Output the (X, Y) coordinate of the center of the cell containing the given text.  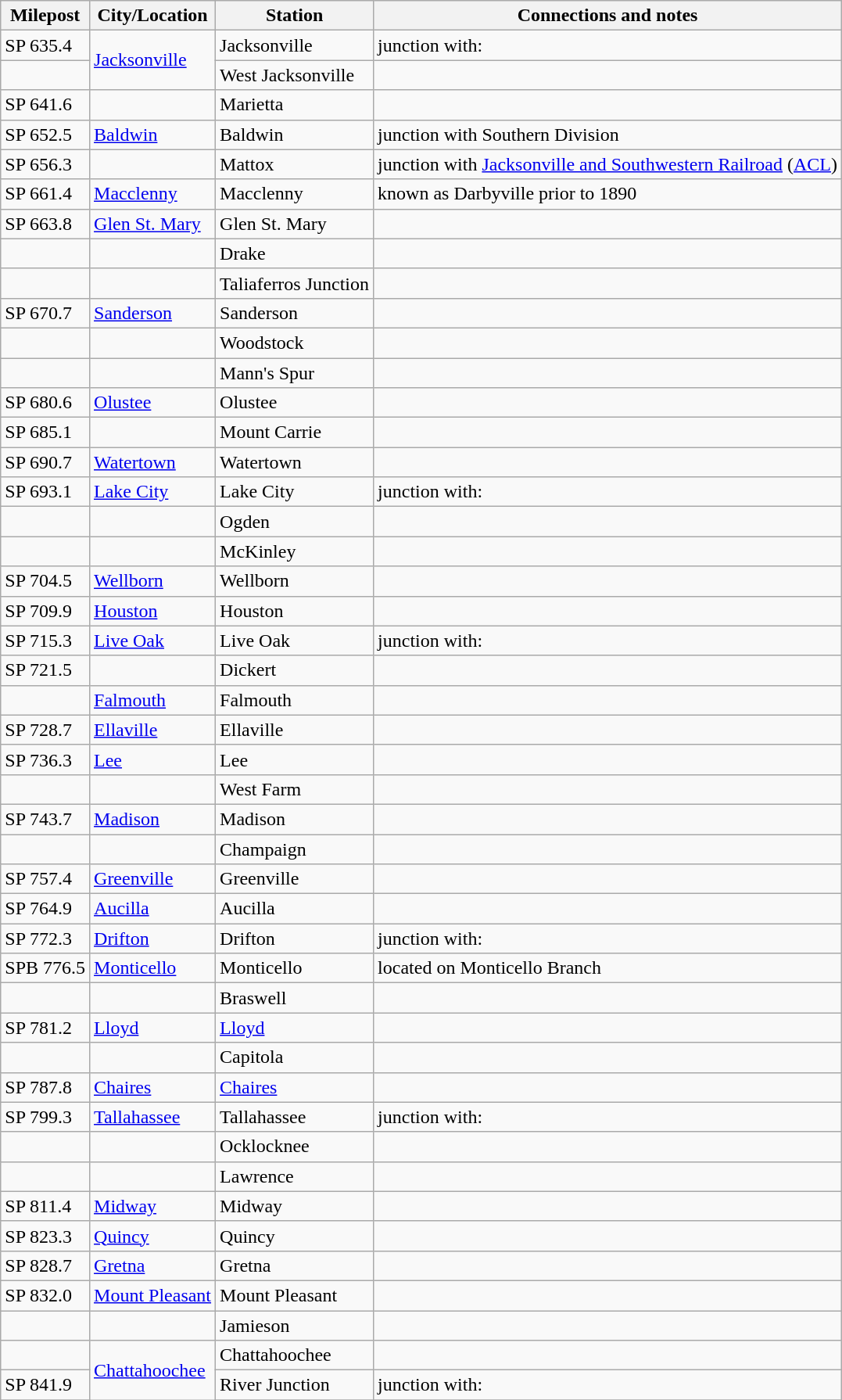
Lawrence (295, 1176)
West Farm (295, 789)
Marietta (295, 105)
junction with Southern Division (608, 135)
SP 680.6 (45, 403)
SP 799.3 (45, 1117)
SP 685.1 (45, 433)
Taliaferros Junction (295, 283)
Station (295, 16)
Dickert (295, 670)
SP 772.3 (45, 939)
River Junction (295, 1385)
Mount Carrie (295, 433)
West Jacksonville (295, 75)
Jamieson (295, 1326)
SP 781.2 (45, 1028)
SP 823.3 (45, 1236)
SP 704.5 (45, 581)
Drake (295, 253)
Woodstock (295, 343)
Milepost (45, 16)
junction with Jacksonville and Southwestern Railroad (ACL) (608, 164)
Ocklocknee (295, 1147)
SP 728.7 (45, 730)
Mattox (295, 164)
City/Location (153, 16)
McKinley (295, 551)
SP 635.4 (45, 45)
Champaign (295, 849)
SP 811.4 (45, 1206)
SP 841.9 (45, 1385)
SPB 776.5 (45, 968)
Braswell (295, 998)
SP 736.3 (45, 759)
SP 743.7 (45, 819)
SP 832.0 (45, 1295)
SP 641.6 (45, 105)
SP 715.3 (45, 641)
known as Darbyville prior to 1890 (608, 194)
SP 757.4 (45, 879)
Capitola (295, 1057)
SP 764.9 (45, 909)
Mann's Spur (295, 373)
SP 693.1 (45, 492)
SP 661.4 (45, 194)
SP 656.3 (45, 164)
SP 828.7 (45, 1265)
SP 690.7 (45, 462)
SP 787.8 (45, 1087)
located on Monticello Branch (608, 968)
SP 663.8 (45, 224)
SP 652.5 (45, 135)
SP 709.9 (45, 611)
Connections and notes (608, 16)
Ogden (295, 522)
SP 670.7 (45, 313)
SP 721.5 (45, 670)
